Detect which cell encompasses the target text, then output its [x, y] center coordinate. 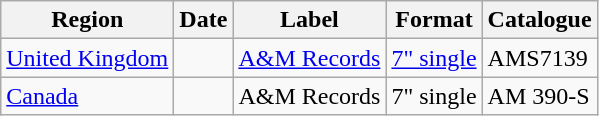
Region [88, 20]
Catalogue [540, 20]
United Kingdom [88, 58]
Canada [88, 96]
AMS7139 [540, 58]
Format [434, 20]
Label [310, 20]
Date [204, 20]
AM 390-S [540, 96]
